Search for the cell housing the specified text and yield its (x, y) center coordinate. 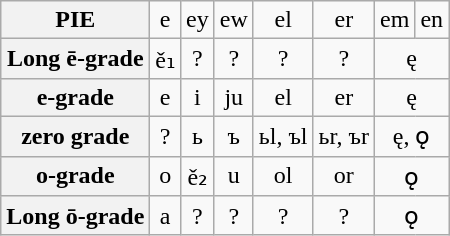
ě₁ (166, 59)
em (395, 20)
en (432, 20)
or (344, 176)
Long ē-grade (76, 59)
Long ō-grade (76, 216)
ь (198, 136)
zero grade (76, 136)
u (234, 176)
ey (198, 20)
ъ (234, 136)
ьl, ъl (283, 136)
o-grade (76, 176)
e-grade (76, 97)
PIE (76, 20)
i (198, 97)
ьr, ъr (344, 136)
a (166, 216)
ol (283, 176)
ę, ǫ (412, 136)
ew (234, 20)
o (166, 176)
ju (234, 97)
ě₂ (198, 176)
